Return the [X, Y] coordinate for the center point of the cell that contains the specified text.  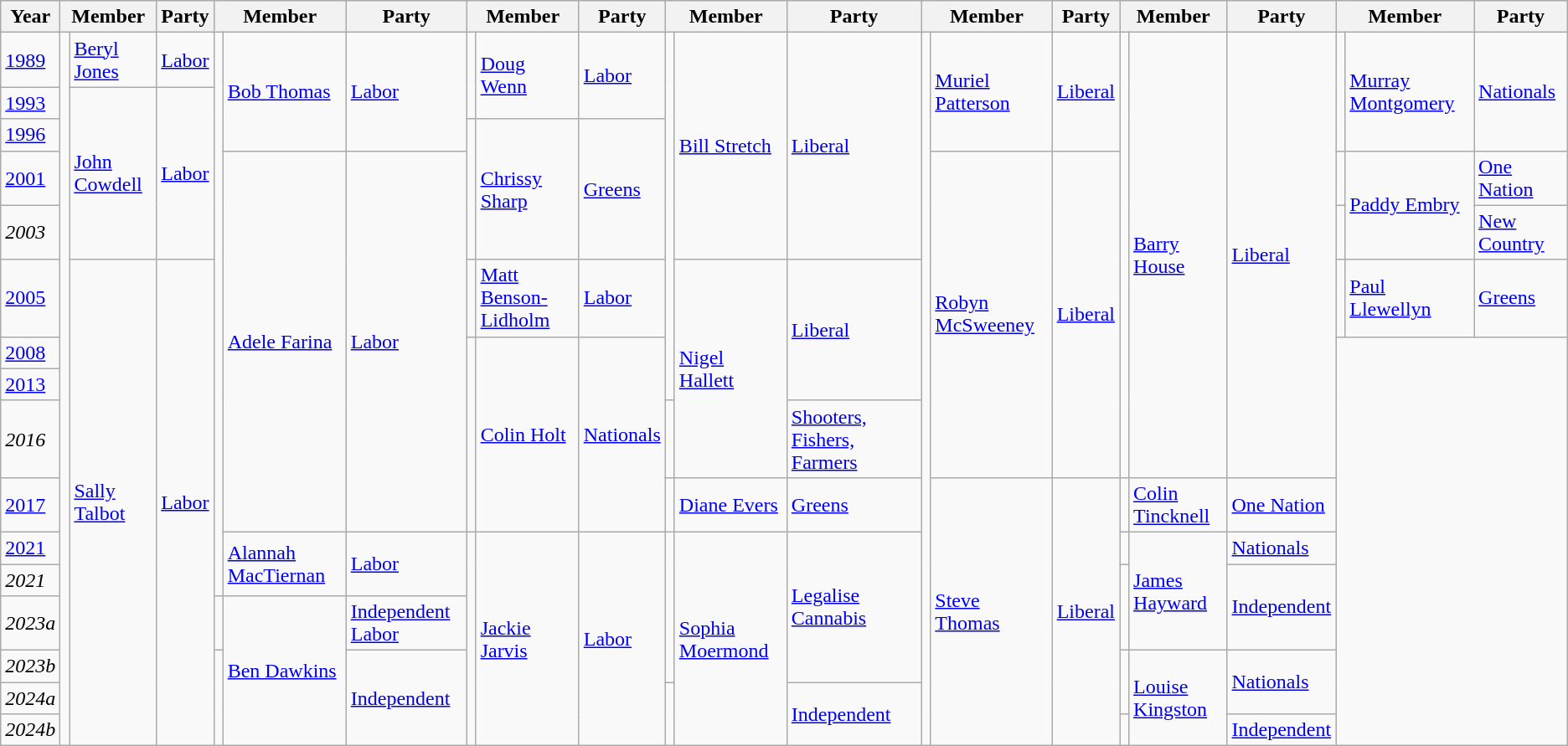
Colin Holt [528, 434]
Steve Thomas [992, 611]
James Hayward [1178, 591]
Nigel Hallett [730, 368]
2024a [30, 698]
1993 [30, 103]
Year [30, 17]
Murray Montgomery [1410, 92]
Barry House [1178, 255]
Chrissy Sharp [528, 189]
Bill Stretch [730, 146]
Colin Tincknell [1178, 504]
Shooters, Fishers, Farmers [854, 439]
2008 [30, 352]
Doug Wenn [528, 75]
1989 [30, 60]
Robyn McSweeney [992, 314]
Legalise Cannabis [854, 606]
2016 [30, 439]
Matt Benson-Lidholm [528, 298]
Beryl Jones [113, 60]
2003 [30, 233]
Paul Llewellyn [1410, 298]
Diane Evers [730, 504]
Independent Labor [406, 623]
Paddy Embry [1410, 205]
New Country [1521, 233]
Louise Kingston [1178, 698]
2013 [30, 384]
Muriel Patterson [992, 92]
2005 [30, 298]
2023a [30, 623]
2017 [30, 504]
Bob Thomas [285, 92]
Ben Dawkins [285, 671]
Sophia Moermond [730, 638]
Adele Farina [285, 342]
Alannah MacTiernan [285, 563]
1996 [30, 135]
2001 [30, 177]
2023b [30, 666]
Sally Talbot [113, 502]
Jackie Jarvis [528, 638]
2024b [30, 730]
John Cowdell [113, 173]
